Return [x, y] of the center of cell containing provided text 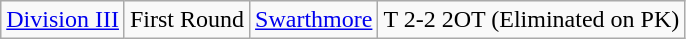
Division III [63, 20]
First Round [186, 20]
T 2-2 2OT (Eliminated on PK) [532, 20]
Swarthmore [314, 20]
